Search for the cell housing the specified text and yield its (X, Y) center coordinate. 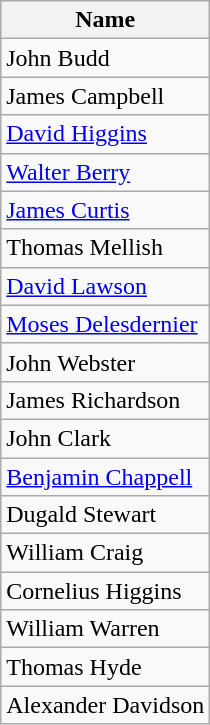
Name (106, 20)
Alexander Davidson (106, 705)
John Webster (106, 362)
Walter Berry (106, 172)
James Curtis (106, 210)
John Clark (106, 438)
Thomas Mellish (106, 248)
John Budd (106, 58)
Dugald Stewart (106, 515)
Moses Delesdernier (106, 324)
James Campbell (106, 96)
Cornelius Higgins (106, 591)
Thomas Hyde (106, 667)
David Higgins (106, 134)
David Lawson (106, 286)
William Warren (106, 629)
James Richardson (106, 400)
Benjamin Chappell (106, 477)
William Craig (106, 553)
